Output the (X, Y) coordinate of the center of the cell containing the given text.  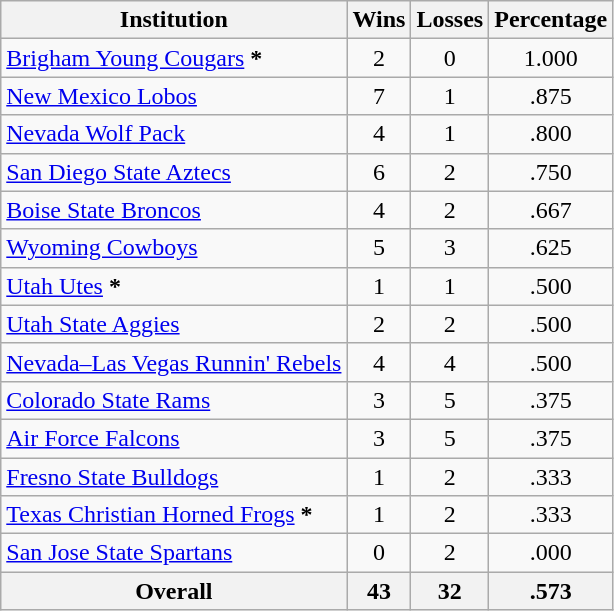
Fresno State Bulldogs (174, 477)
New Mexico Lobos (174, 96)
Texas Christian Horned Frogs * (174, 515)
.875 (551, 96)
43 (379, 591)
Institution (174, 20)
Losses (450, 20)
Nevada Wolf Pack (174, 134)
.667 (551, 210)
Wyoming Cowboys (174, 248)
Nevada–Las Vegas Runnin' Rebels (174, 362)
.750 (551, 172)
Brigham Young Cougars * (174, 58)
7 (379, 96)
Boise State Broncos (174, 210)
Utah State Aggies (174, 324)
Overall (174, 591)
32 (450, 591)
.800 (551, 134)
Utah Utes * (174, 286)
1.000 (551, 58)
San Jose State Spartans (174, 553)
Colorado State Rams (174, 400)
.573 (551, 591)
San Diego State Aztecs (174, 172)
6 (379, 172)
Wins (379, 20)
Air Force Falcons (174, 438)
Percentage (551, 20)
.625 (551, 248)
.000 (551, 553)
